Identify which cell holds the provided text, then report its [x, y] central coordinate. 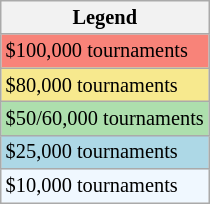
Legend [105, 17]
$25,000 tournaments [105, 152]
$50/60,000 tournaments [105, 118]
$80,000 tournaments [105, 85]
$10,000 tournaments [105, 186]
$100,000 tournaments [105, 51]
